Extract the (x, y) coordinate from the center of the cell holding the provided text.  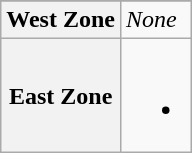
None (156, 20)
West Zone (61, 20)
East Zone (61, 96)
